Capture the cell that displays the provided text and extract its [x, y] central coordinate. 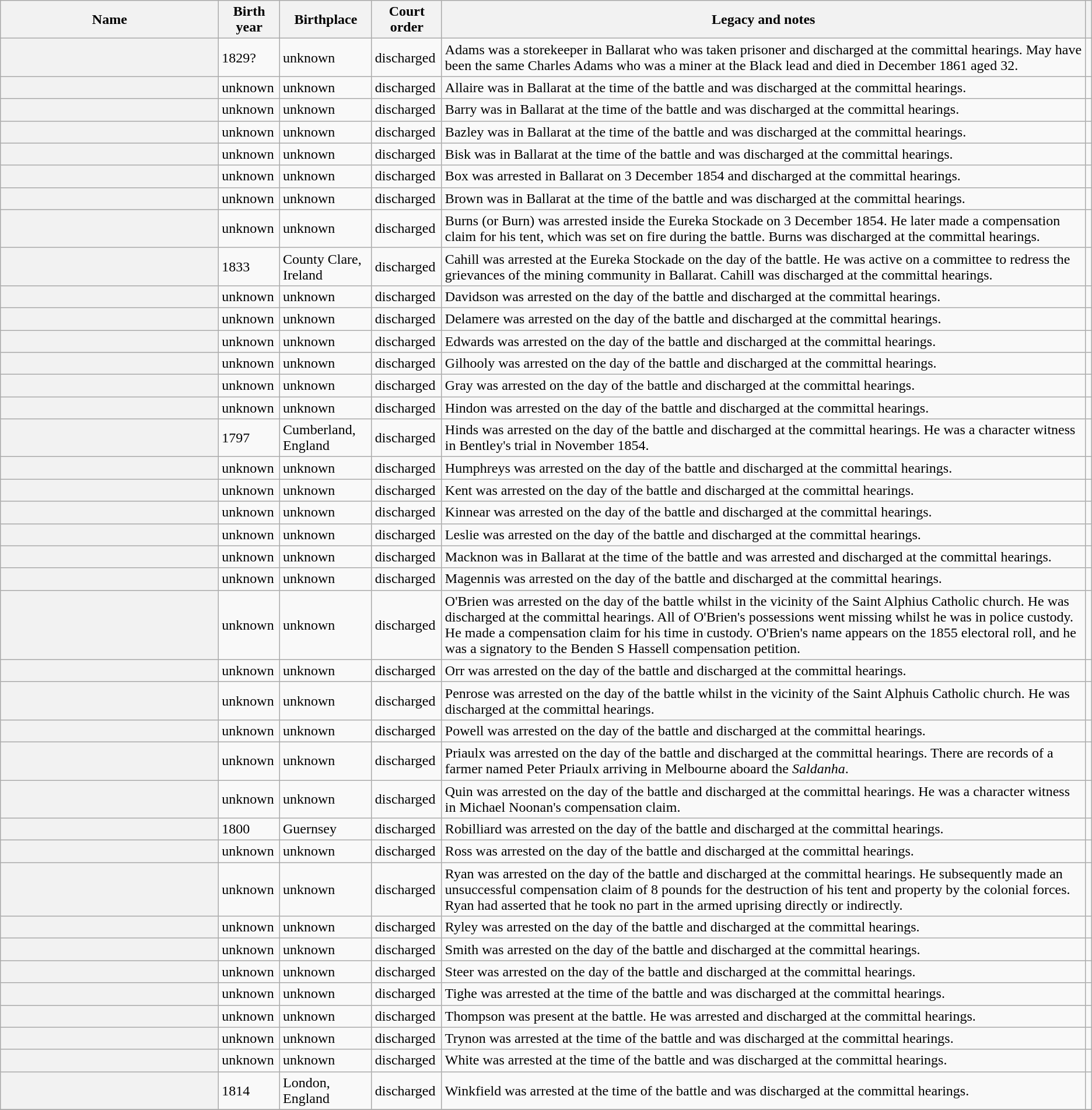
Magennis was arrested on the day of the battle and discharged at the committal hearings. [763, 579]
County Clare, Ireland [326, 266]
Orr was arrested on the day of the battle and discharged at the committal hearings. [763, 671]
Powell was arrested on the day of the battle and discharged at the committal hearings. [763, 731]
Leslie was arrested on the day of the battle and discharged at the committal hearings. [763, 535]
Kinnear was arrested on the day of the battle and discharged at the committal hearings. [763, 512]
Court order [407, 20]
Davidson was arrested on the day of the battle and discharged at the committal hearings. [763, 296]
Gray was arrested on the day of the battle and discharged at the committal hearings. [763, 386]
Bazley was in Ballarat at the time of the battle and was discharged at the committal hearings. [763, 132]
Delamere was arrested on the day of the battle and discharged at the committal hearings. [763, 319]
Barry was in Ballarat at the time of the battle and was discharged at the committal hearings. [763, 110]
Steer was arrested on the day of the battle and discharged at the committal hearings. [763, 972]
London, England [326, 1090]
Brown was in Ballarat at the time of the battle and was discharged at the committal hearings. [763, 198]
Legacy and notes [763, 20]
Name [110, 20]
Edwards was arrested on the day of the battle and discharged at the committal hearings. [763, 341]
Ross was arrested on the day of the battle and discharged at the committal hearings. [763, 851]
Bisk was in Ballarat at the time of the battle and was discharged at the committal hearings. [763, 154]
Guernsey [326, 829]
Robilliard was arrested on the day of the battle and discharged at the committal hearings. [763, 829]
1797 [250, 438]
1829? [250, 57]
1833 [250, 266]
Winkfield was arrested at the time of the battle and was discharged at the committal hearings. [763, 1090]
Birth year [250, 20]
Macknon was in Ballarat at the time of the battle and was arrested and discharged at the committal hearings. [763, 557]
Gilhooly was arrested on the day of the battle and discharged at the committal hearings. [763, 364]
Trynon was arrested at the time of the battle and was discharged at the committal hearings. [763, 1038]
Ryley was arrested on the day of the battle and discharged at the committal hearings. [763, 927]
White was arrested at the time of the battle and was discharged at the committal hearings. [763, 1060]
Tighe was arrested at the time of the battle and was discharged at the committal hearings. [763, 994]
1800 [250, 829]
Box was arrested in Ballarat on 3 December 1854 and discharged at the committal hearings. [763, 176]
Birthplace [326, 20]
1814 [250, 1090]
Smith was arrested on the day of the battle and discharged at the committal hearings. [763, 950]
Hindon was arrested on the day of the battle and discharged at the committal hearings. [763, 408]
Allaire was in Ballarat at the time of the battle and was discharged at the committal hearings. [763, 88]
Kent was arrested on the day of the battle and discharged at the committal hearings. [763, 490]
Cumberland, England [326, 438]
Hinds was arrested on the day of the battle and discharged at the committal hearings. He was a character witness in Bentley's trial in November 1854. [763, 438]
Humphreys was arrested on the day of the battle and discharged at the committal hearings. [763, 468]
Thompson was present at the battle. He was arrested and discharged at the committal hearings. [763, 1016]
